From the cell containing the given text, extract its center point as (x, y) coordinate. 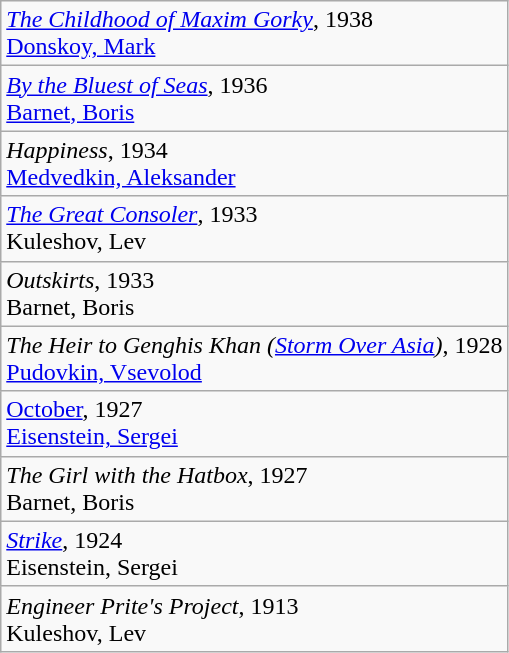
Strike, 1924Eisenstein, Sergei (254, 554)
The Heir to Genghis Khan (Storm Over Asia), 1928Pudovkin, Vsevolod (254, 358)
Engineer Prite's Project, 1913Kuleshov, Lev (254, 618)
Outskirts, 1933Barnet, Boris (254, 294)
Happiness, 1934Medvedkin, Aleksander (254, 164)
The Girl with the Hatbox, 1927Barnet, Boris (254, 488)
October, 1927Eisenstein, Sergei (254, 424)
By the Bluest of Seas, 1936Barnet, Boris (254, 98)
The Great Consoler, 1933Kuleshov, Lev (254, 228)
The Childhood of Maxim Gorky, 1938Donskoy, Mark (254, 34)
